Search for the cell housing the specified text and yield its [X, Y] center coordinate. 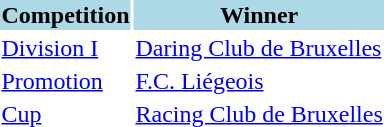
F.C. Liégeois [259, 81]
Division I [66, 48]
Daring Club de Bruxelles [259, 48]
Competition [66, 15]
Promotion [66, 81]
Winner [259, 15]
